From the cell containing the given text, extract its center point as [x, y] coordinate. 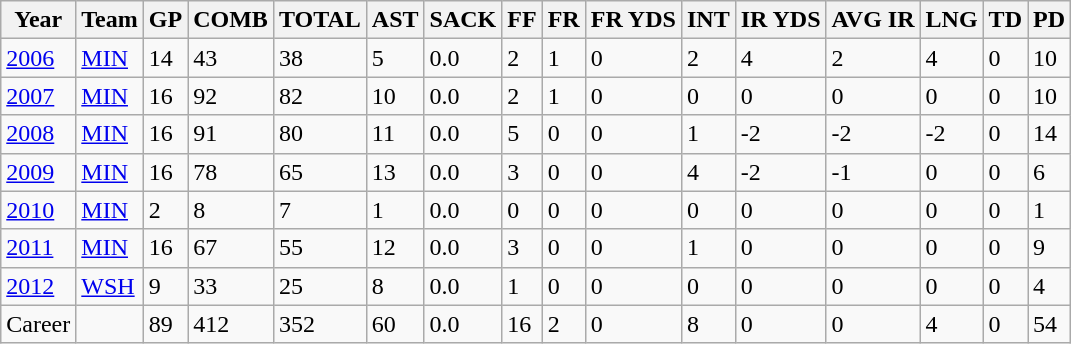
91 [231, 134]
SACK [463, 20]
12 [395, 248]
Year [38, 20]
TOTAL [320, 20]
38 [320, 58]
2009 [38, 172]
7 [320, 210]
-1 [873, 172]
2011 [38, 248]
33 [231, 286]
55 [320, 248]
43 [231, 58]
LNG [952, 20]
FF [522, 20]
82 [320, 96]
AST [395, 20]
PD [1050, 20]
54 [1050, 324]
65 [320, 172]
COMB [231, 20]
AVG IR [873, 20]
WSH [110, 286]
GP [165, 20]
FR [564, 20]
Team [110, 20]
2006 [38, 58]
25 [320, 286]
78 [231, 172]
60 [395, 324]
FR YDS [633, 20]
13 [395, 172]
2008 [38, 134]
352 [320, 324]
80 [320, 134]
92 [231, 96]
2010 [38, 210]
Career [38, 324]
IR YDS [780, 20]
67 [231, 248]
89 [165, 324]
INT [708, 20]
2012 [38, 286]
11 [395, 134]
TD [1005, 20]
6 [1050, 172]
2007 [38, 96]
412 [231, 324]
